Return [x, y] of the center of cell containing provided text 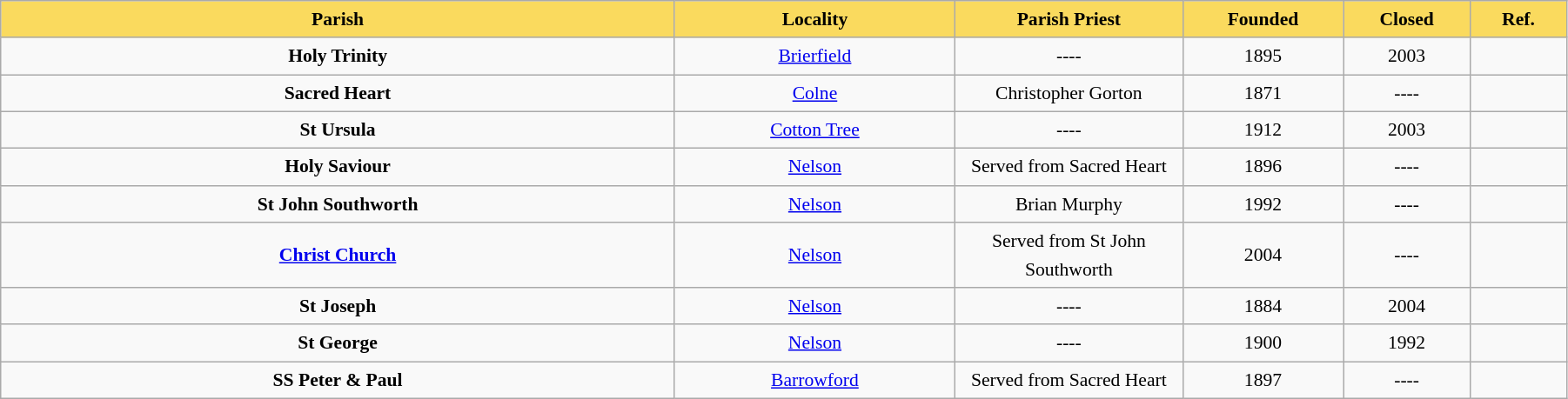
Cotton Tree [814, 130]
Parish Priest [1069, 19]
Holy Saviour [338, 167]
Ref. [1518, 19]
St George [338, 344]
Holy Trinity [338, 57]
Christ Church [338, 256]
Colne [814, 94]
Parish [338, 19]
Closed [1407, 19]
Sacred Heart [338, 94]
Christopher Gorton [1069, 94]
Barrowford [814, 381]
1884 [1263, 306]
St Ursula [338, 130]
1896 [1263, 167]
1897 [1263, 381]
1871 [1263, 94]
Locality [814, 19]
1895 [1263, 57]
Brian Murphy [1069, 205]
Founded [1263, 19]
St Joseph [338, 306]
Brierfield [814, 57]
SS Peter & Paul [338, 381]
1912 [1263, 130]
St John Southworth [338, 205]
Served from St John Southworth [1069, 256]
1900 [1263, 344]
